Provide the (X, Y) coordinate of the cell's center where the given text is located.  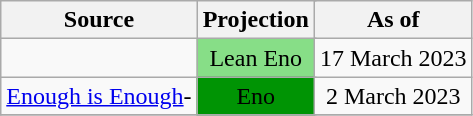
17 March 2023 (393, 58)
As of (393, 20)
Enough is Enough- (99, 96)
Lean Eno (256, 58)
Eno (256, 96)
Projection (256, 20)
Source (99, 20)
2 March 2023 (393, 96)
